For the text-containing cell, return its midpoint in [X, Y] coordinate format. 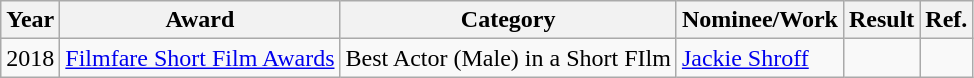
Award [200, 20]
Best Actor (Male) in a Short FIlm [508, 58]
Category [508, 20]
Ref. [946, 20]
2018 [30, 58]
Year [30, 20]
Result [881, 20]
Jackie Shroff [760, 58]
Filmfare Short Film Awards [200, 58]
Nominee/Work [760, 20]
